Return (x, y) of the center of cell containing provided text 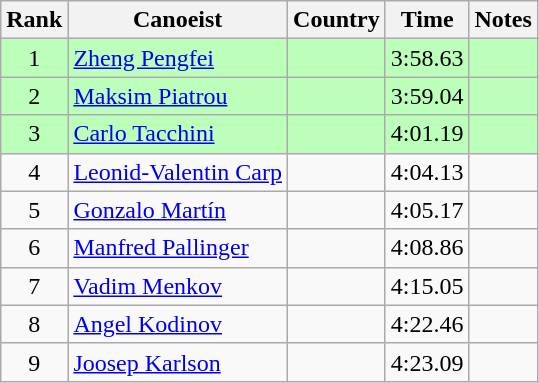
1 (34, 58)
Angel Kodinov (178, 324)
Leonid-Valentin Carp (178, 172)
4:05.17 (427, 210)
Vadim Menkov (178, 286)
Notes (503, 20)
Manfred Pallinger (178, 248)
Country (337, 20)
3 (34, 134)
8 (34, 324)
Rank (34, 20)
6 (34, 248)
Time (427, 20)
Gonzalo Martín (178, 210)
Zheng Pengfei (178, 58)
3:59.04 (427, 96)
Carlo Tacchini (178, 134)
4:04.13 (427, 172)
4:15.05 (427, 286)
4:22.46 (427, 324)
4:01.19 (427, 134)
9 (34, 362)
4:08.86 (427, 248)
Canoeist (178, 20)
Joosep Karlson (178, 362)
Maksim Piatrou (178, 96)
4 (34, 172)
3:58.63 (427, 58)
5 (34, 210)
4:23.09 (427, 362)
7 (34, 286)
2 (34, 96)
